Capture the cell that displays the provided text and extract its (x, y) central coordinate. 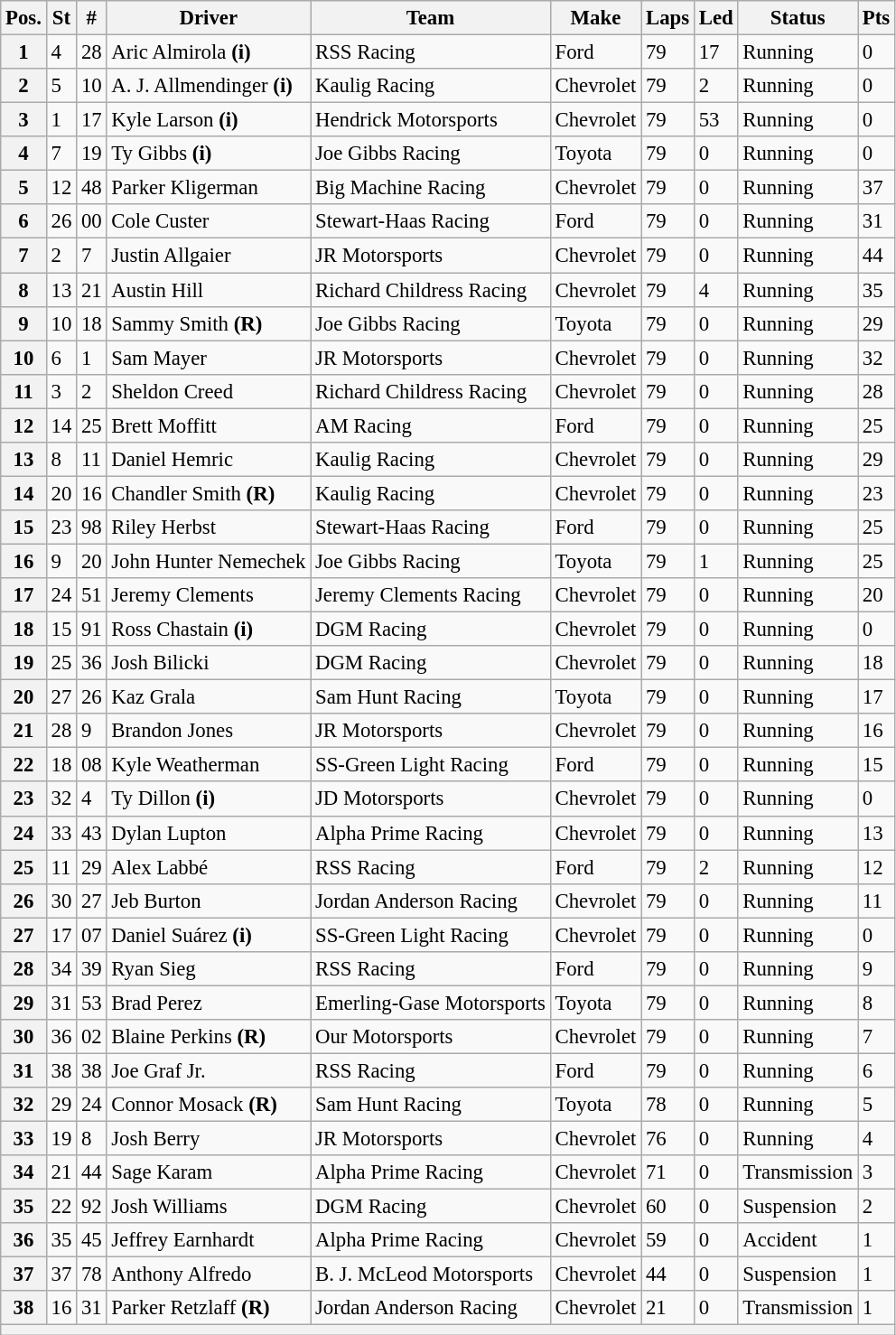
08 (92, 765)
Led (715, 18)
Parker Kligerman (209, 188)
76 (668, 1139)
Kyle Larson (i) (209, 120)
71 (668, 1172)
Parker Retzlaff (R) (209, 1309)
Jeffrey Earnhardt (209, 1240)
Daniel Suárez (i) (209, 935)
02 (92, 1037)
Hendrick Motorsports (431, 120)
Riley Herbst (209, 527)
Josh Williams (209, 1207)
A. J. Allmendinger (i) (209, 86)
48 (92, 188)
59 (668, 1240)
Sammy Smith (R) (209, 323)
Our Motorsports (431, 1037)
Big Machine Racing (431, 188)
Jeremy Clements Racing (431, 595)
Make (595, 18)
Alex Labbé (209, 867)
91 (92, 630)
Ty Dillon (i) (209, 799)
Dylan Lupton (209, 833)
Kyle Weatherman (209, 765)
51 (92, 595)
Sam Mayer (209, 358)
39 (92, 969)
# (92, 18)
Status (798, 18)
Sheldon Creed (209, 391)
Aric Almirola (i) (209, 52)
Pos. (23, 18)
AM Racing (431, 425)
Cole Custer (209, 221)
JD Motorsports (431, 799)
Austin Hill (209, 290)
Brett Moffitt (209, 425)
Ryan Sieg (209, 969)
Jeb Burton (209, 901)
Daniel Hemric (209, 460)
Driver (209, 18)
60 (668, 1207)
Kaz Grala (209, 697)
Josh Bilicki (209, 663)
Pts (876, 18)
Team (431, 18)
Ross Chastain (i) (209, 630)
Blaine Perkins (R) (209, 1037)
B. J. McLeod Motorsports (431, 1274)
Joe Graf Jr. (209, 1070)
Brad Perez (209, 1003)
Connor Mosack (R) (209, 1105)
45 (92, 1240)
St (61, 18)
Sage Karam (209, 1172)
Ty Gibbs (i) (209, 154)
98 (92, 527)
Brandon Jones (209, 731)
Justin Allgaier (209, 256)
07 (92, 935)
Anthony Alfredo (209, 1274)
92 (92, 1207)
00 (92, 221)
Josh Berry (209, 1139)
Accident (798, 1240)
John Hunter Nemechek (209, 561)
Emerling-Gase Motorsports (431, 1003)
Chandler Smith (R) (209, 493)
Jeremy Clements (209, 595)
Laps (668, 18)
43 (92, 833)
